Find where the given text appears and provide that cell's center as (x, y) coordinate. 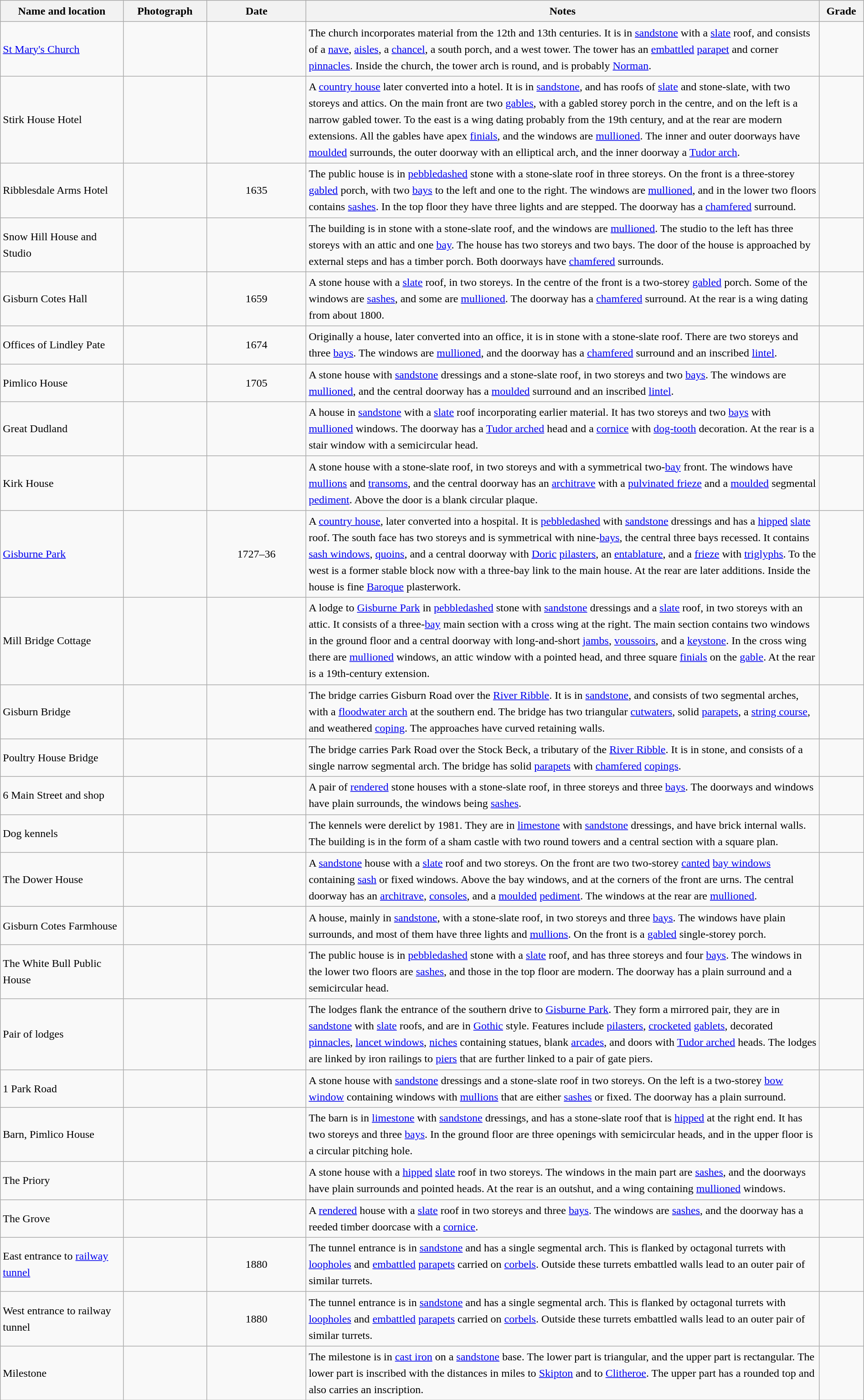
Notes (562, 11)
1 Park Road (62, 1089)
Dog kennels (62, 833)
Gisburne Park (62, 553)
Poultry House Bridge (62, 758)
1705 (257, 383)
Snow Hill House and Studio (62, 244)
1674 (257, 345)
The Dower House (62, 880)
Stirk House Hotel (62, 119)
1659 (257, 299)
Gisburn Bridge (62, 712)
Pimlico House (62, 383)
Offices of Lindley Pate (62, 345)
6 Main Street and shop (62, 796)
Name and location (62, 11)
1727–36 (257, 553)
Gisburn Cotes Farmhouse (62, 925)
Ribblesdale Arms Hotel (62, 191)
Grade (841, 11)
Pair of lodges (62, 1034)
Photograph (165, 11)
East entrance to railway tunnel (62, 1265)
The White Bull Public House (62, 972)
Great Dudland (62, 429)
Gisburn Cotes Hall (62, 299)
Milestone (62, 1373)
West entrance to railway tunnel (62, 1318)
1635 (257, 191)
Date (257, 11)
St Mary's Church (62, 49)
The Priory (62, 1181)
Kirk House (62, 483)
The Grove (62, 1218)
Barn, Pimlico House (62, 1134)
Mill Bridge Cottage (62, 641)
